Identify which cell holds the provided text, then report its [X, Y] central coordinate. 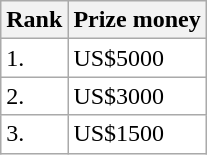
US$3000 [137, 96]
2. [34, 96]
1. [34, 58]
US$1500 [137, 134]
Prize money [137, 20]
US$5000 [137, 58]
3. [34, 134]
Rank [34, 20]
